Determine the (X, Y) coordinate at the center of the cell enclosing the given text.  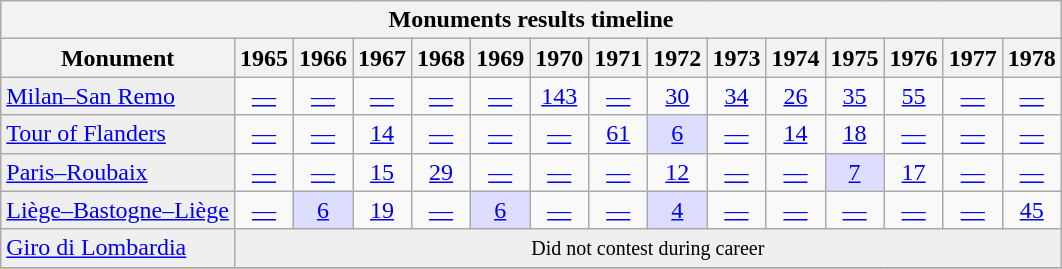
4 (678, 210)
29 (442, 172)
55 (914, 96)
1975 (854, 58)
1971 (618, 58)
Monument (118, 58)
Giro di Lombardia (118, 248)
1973 (736, 58)
1977 (972, 58)
26 (796, 96)
1968 (442, 58)
61 (618, 134)
Milan–San Remo (118, 96)
18 (854, 134)
45 (1032, 210)
19 (382, 210)
Liège–Bastogne–Liège (118, 210)
1967 (382, 58)
1966 (322, 58)
30 (678, 96)
Monuments results timeline (532, 20)
1972 (678, 58)
1969 (500, 58)
1974 (796, 58)
1970 (560, 58)
1976 (914, 58)
Paris–Roubaix (118, 172)
15 (382, 172)
Did not contest during career (648, 248)
12 (678, 172)
1965 (264, 58)
Tour of Flanders (118, 134)
143 (560, 96)
35 (854, 96)
17 (914, 172)
1978 (1032, 58)
34 (736, 96)
7 (854, 172)
